Output the [x, y] coordinate of the center of the cell containing the given text.  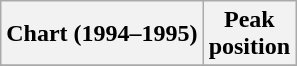
Chart (1994–1995) [102, 34]
Peakposition [249, 34]
